Detect which cell encompasses the target text, then output its (x, y) center coordinate. 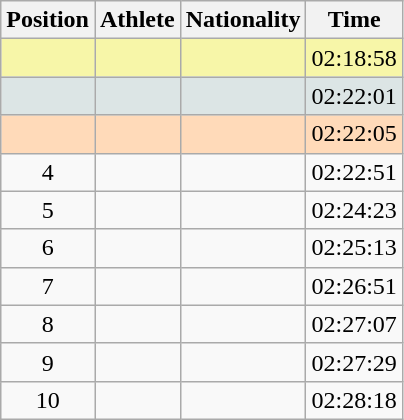
7 (48, 286)
02:27:07 (354, 324)
02:28:18 (354, 400)
6 (48, 248)
02:25:13 (354, 248)
Athlete (137, 20)
02:18:58 (354, 58)
Time (354, 20)
Position (48, 20)
02:22:51 (354, 172)
10 (48, 400)
9 (48, 362)
Nationality (243, 20)
02:22:05 (354, 134)
5 (48, 210)
02:24:23 (354, 210)
4 (48, 172)
02:27:29 (354, 362)
02:26:51 (354, 286)
02:22:01 (354, 96)
8 (48, 324)
